Output the [x, y] coordinate of the center of the cell containing the given text.  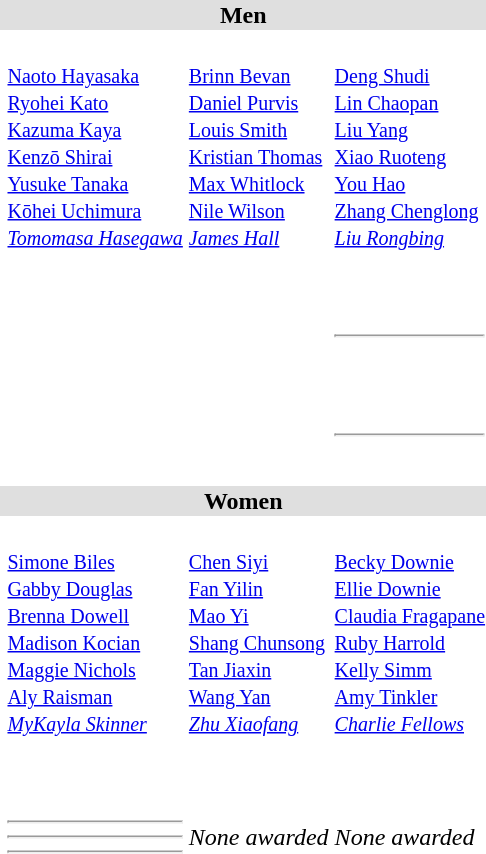
Naoto Hayasaka Ryohei Kato Kazuma Kaya Kenzō Shirai Yusuke Tanaka Kōhei Uchimura Tomomasa Hasegawa [95, 142]
Simone Biles Gabby Douglas Brenna Dowell Madison Kocian Maggie Nichols Aly Raisman MyKayla Skinner [95, 628]
Deng Shudi Lin Chaopan Liu Yang Xiao Ruoteng You Hao Zhang Chenglong Liu Rongbing [410, 142]
Brinn Bevan Daniel Purvis Louis Smith Kristian Thomas Max Whitlock Nile Wilson James Hall [258, 142]
Chen Siyi Fan Yilin Mao Yi Shang Chunsong Tan Jiaxin Wang Yan Zhu Xiaofang [258, 628]
Becky Downie Ellie Downie Claudia Fragapane Ruby Harrold Kelly Simm Amy Tinkler Charlie Fellows [410, 628]
